Search for the cell housing the specified text and yield its [X, Y] center coordinate. 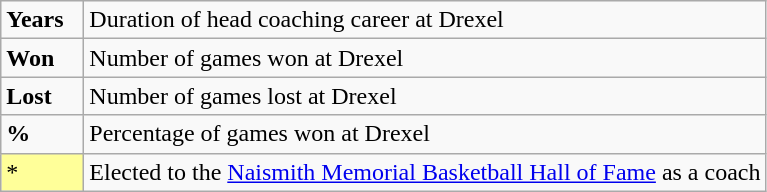
Lost [42, 96]
* [42, 172]
Number of games won at Drexel [425, 58]
Elected to the Naismith Memorial Basketball Hall of Fame as a coach [425, 172]
Number of games lost at Drexel [425, 96]
Years [42, 20]
Percentage of games won at Drexel [425, 134]
% [42, 134]
Duration of head coaching career at Drexel [425, 20]
Won [42, 58]
